Return [x, y] of the center of cell containing provided text 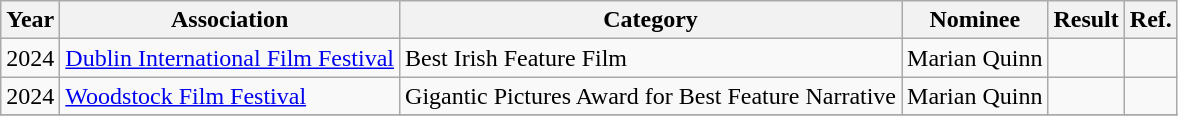
Dublin International Film Festival [230, 58]
Category [651, 20]
Ref. [1150, 20]
Woodstock Film Festival [230, 96]
Nominee [975, 20]
Year [30, 20]
Gigantic Pictures Award for Best Feature Narrative [651, 96]
Best Irish Feature Film [651, 58]
Association [230, 20]
Result [1086, 20]
